Search for the cell housing the specified text and yield its [X, Y] center coordinate. 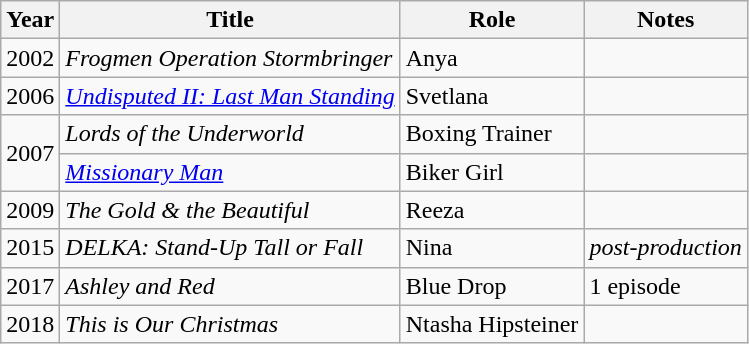
2017 [30, 286]
This is Our Christmas [230, 324]
2007 [30, 153]
2002 [30, 58]
Ashley and Red [230, 286]
Lords of the Underworld [230, 134]
Title [230, 20]
Frogmen Operation Stormbringer [230, 58]
The Gold & the Beautiful [230, 210]
Biker Girl [492, 172]
Anya [492, 58]
2018 [30, 324]
2006 [30, 96]
Undisputed II: Last Man Standing [230, 96]
Svetlana [492, 96]
post-production [666, 248]
DELKA: Stand-Up Tall or Fall [230, 248]
Ntasha Hipsteiner [492, 324]
Nina [492, 248]
2015 [30, 248]
Year [30, 20]
Reeza [492, 210]
2009 [30, 210]
Role [492, 20]
Missionary Man [230, 172]
Notes [666, 20]
Blue Drop [492, 286]
1 episode [666, 286]
Boxing Trainer [492, 134]
